Locate the cell with the specified text and output its [x, y] center coordinate. 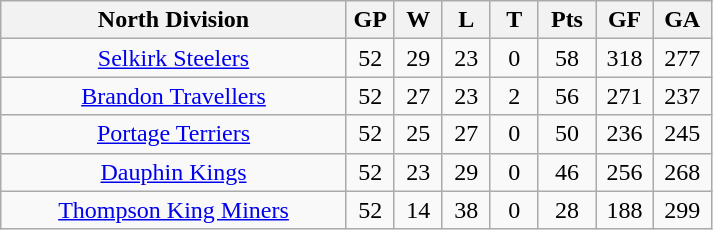
271 [625, 96]
58 [567, 58]
Brandon Travellers [174, 96]
L [466, 20]
245 [682, 134]
14 [418, 210]
46 [567, 172]
W [418, 20]
56 [567, 96]
237 [682, 96]
Selkirk Steelers [174, 58]
GA [682, 20]
236 [625, 134]
GP [370, 20]
28 [567, 210]
GF [625, 20]
North Division [174, 20]
50 [567, 134]
256 [625, 172]
38 [466, 210]
25 [418, 134]
299 [682, 210]
2 [514, 96]
Thompson King Miners [174, 210]
268 [682, 172]
T [514, 20]
318 [625, 58]
Pts [567, 20]
Portage Terriers [174, 134]
Dauphin Kings [174, 172]
188 [625, 210]
277 [682, 58]
